Provide the [X, Y] coordinate of the cell's center where the given text is located.  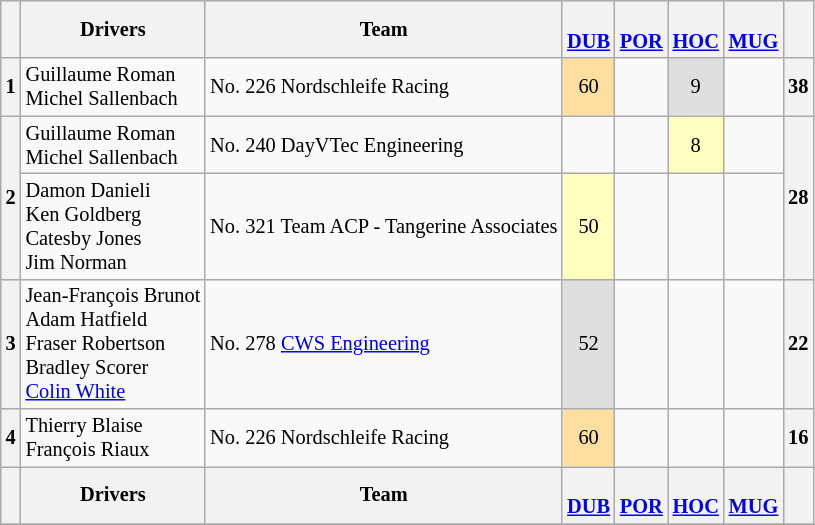
2 [11, 198]
No. 321 Team ACP - Tangerine Associates [384, 226]
No. 240 DayVTec Engineering [384, 145]
Damon Danieli Ken Goldberg Catesby Jones Jim Norman [114, 226]
38 [798, 87]
16 [798, 438]
22 [798, 344]
No. 278 CWS Engineering [384, 344]
1 [11, 87]
9 [696, 87]
28 [798, 198]
4 [11, 438]
Thierry Blaise François Riaux [114, 438]
Jean-François Brunot Adam Hatfield Fraser Robertson Bradley Scorer Colin White [114, 344]
52 [588, 344]
3 [11, 344]
8 [696, 145]
50 [588, 226]
